Pinpoint the cell where the given text exists, returning its [x, y] midpoint coordinate. 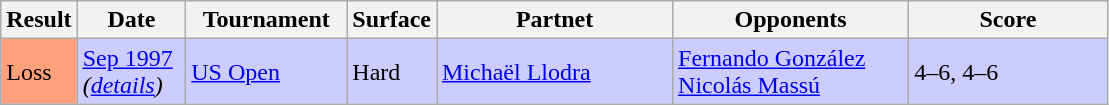
Result [39, 20]
Opponents [791, 20]
Partnet [554, 20]
Tournament [266, 20]
Michaël Llodra [554, 72]
Score [1008, 20]
4–6, 4–6 [1008, 72]
Date [132, 20]
Surface [392, 20]
Sep 1997(details) [132, 72]
Hard [392, 72]
Loss [39, 72]
Fernando González Nicolás Massú [791, 72]
US Open [266, 72]
